Scan for the cell matching the given text and deliver its (x, y) coordinate at center. 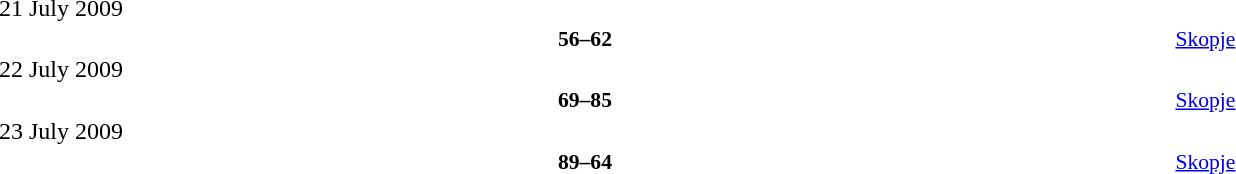
69–85 (584, 100)
56–62 (584, 38)
